Determine the (X, Y) coordinate at the center of the cell enclosing the given text.  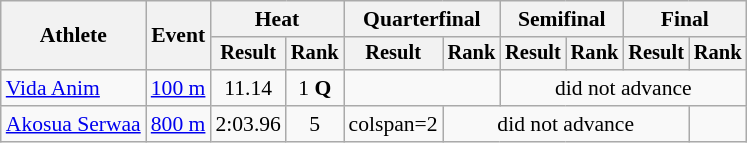
Semifinal (562, 19)
colspan=2 (394, 124)
2:03.96 (248, 124)
Athlete (74, 36)
5 (315, 124)
Quarterfinal (422, 19)
11.14 (248, 88)
Vida Anim (74, 88)
Akosua Serwaa (74, 124)
Final (684, 19)
1 Q (315, 88)
Event (178, 36)
100 m (178, 88)
800 m (178, 124)
Heat (276, 19)
